Pinpoint the cell where the given text exists, returning its (X, Y) midpoint coordinate. 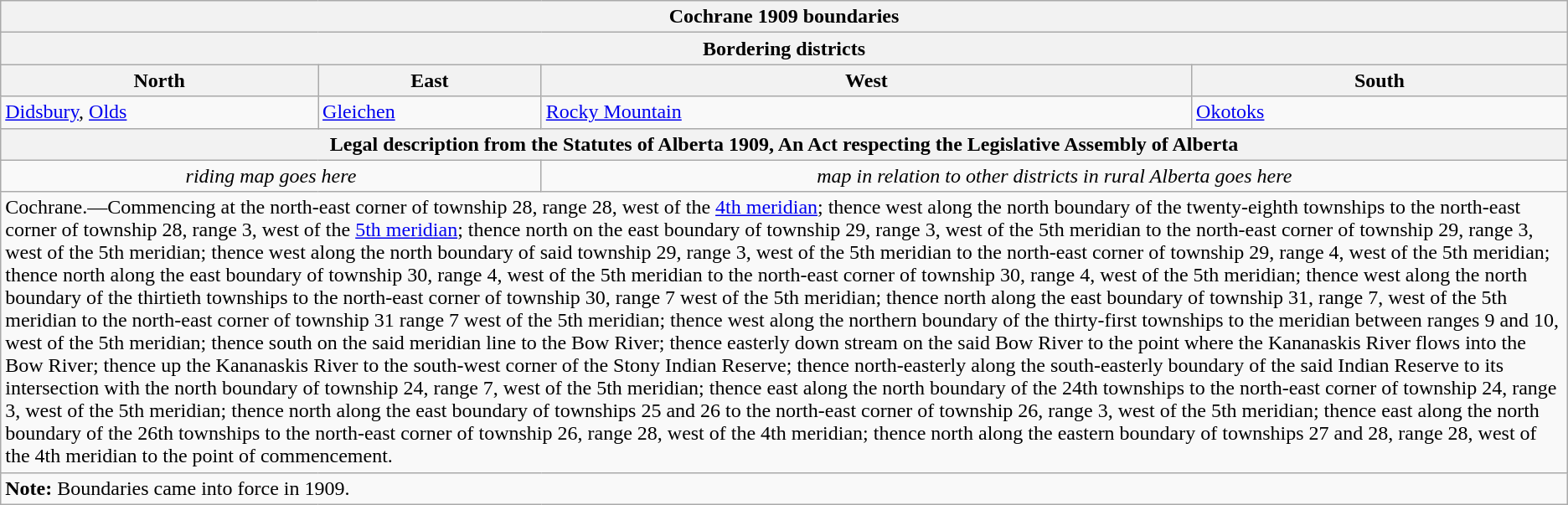
East (431, 80)
Didsbury, Olds (159, 112)
riding map goes here (271, 176)
Note: Boundaries came into force in 1909. (784, 488)
Bordering districts (784, 49)
Legal description from the Statutes of Alberta 1909, An Act respecting the Legislative Assembly of Alberta (784, 144)
Gleichen (431, 112)
North (159, 80)
Cochrane 1909 boundaries (784, 17)
West (866, 80)
Rocky Mountain (866, 112)
map in relation to other districts in rural Alberta goes here (1054, 176)
Okotoks (1380, 112)
South (1380, 80)
